Search for the cell housing the specified text and yield its (X, Y) center coordinate. 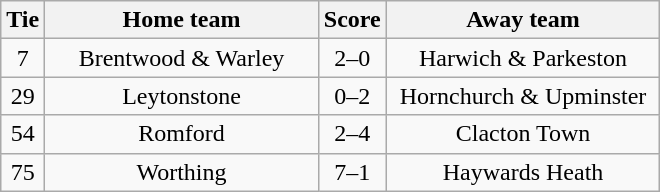
Hornchurch & Upminster (523, 96)
29 (23, 96)
0–2 (352, 96)
Tie (23, 20)
7–1 (352, 172)
Worthing (182, 172)
Clacton Town (523, 134)
Score (352, 20)
Leytonstone (182, 96)
Brentwood & Warley (182, 58)
7 (23, 58)
Harwich & Parkeston (523, 58)
Haywards Heath (523, 172)
Romford (182, 134)
2–0 (352, 58)
2–4 (352, 134)
Home team (182, 20)
Away team (523, 20)
54 (23, 134)
75 (23, 172)
